Detect which cell encompasses the target text, then output its (X, Y) center coordinate. 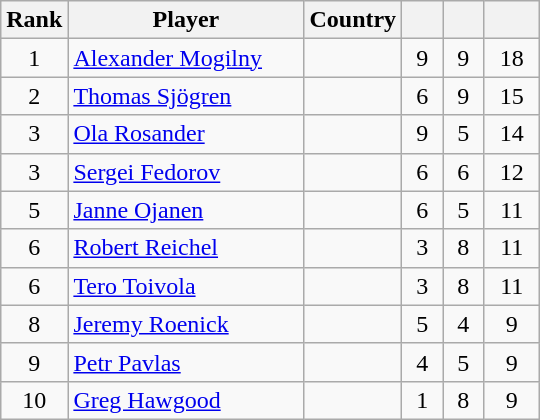
Jeremy Roenick (186, 324)
10 (34, 400)
Player (186, 20)
2 (34, 96)
Sergei Fedorov (186, 172)
18 (512, 58)
Tero Toivola (186, 286)
Rank (34, 20)
14 (512, 134)
Petr Pavlas (186, 362)
Greg Hawgood (186, 400)
15 (512, 96)
12 (512, 172)
Ola Rosander (186, 134)
Janne Ojanen (186, 210)
Alexander Mogilny (186, 58)
Thomas Sjögren (186, 96)
Country (353, 20)
Robert Reichel (186, 248)
